Determine the [x, y] coordinate at the center of the cell enclosing the given text.  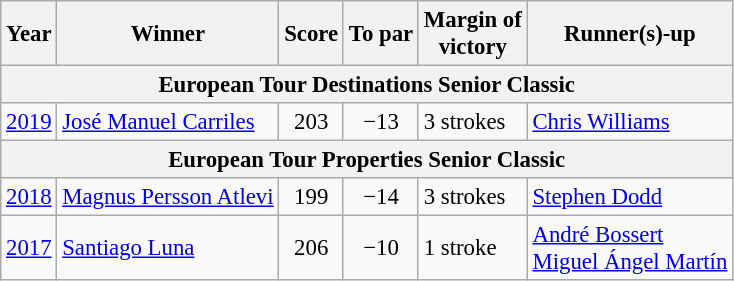
−13 [380, 122]
203 [312, 122]
2017 [29, 248]
−10 [380, 248]
2019 [29, 122]
2018 [29, 197]
Year [29, 34]
206 [312, 248]
Margin ofvictory [472, 34]
Winner [168, 34]
Chris Williams [630, 122]
199 [312, 197]
Santiago Luna [168, 248]
Runner(s)-up [630, 34]
André Bossert Miguel Ángel Martín [630, 248]
Stephen Dodd [630, 197]
To par [380, 34]
1 stroke [472, 248]
Magnus Persson Atlevi [168, 197]
−14 [380, 197]
European Tour Destinations Senior Classic [367, 85]
European Tour Properties Senior Classic [367, 160]
José Manuel Carriles [168, 122]
Score [312, 34]
